From the cell containing the given text, extract its center point as [x, y] coordinate. 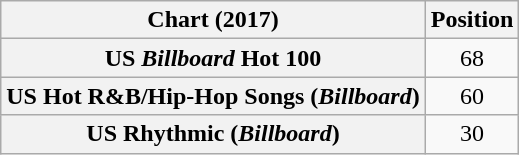
30 [472, 134]
US Rhythmic (Billboard) [213, 134]
Position [472, 20]
Chart (2017) [213, 20]
60 [472, 96]
US Hot R&B/Hip-Hop Songs (Billboard) [213, 96]
US Billboard Hot 100 [213, 58]
68 [472, 58]
